Scan for the cell matching the given text and deliver its (X, Y) coordinate at center. 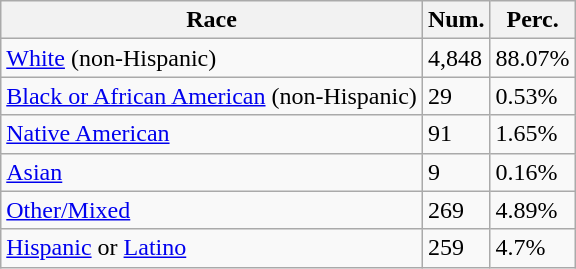
White (non-Hispanic) (212, 58)
88.07% (532, 58)
259 (456, 248)
Black or African American (non-Hispanic) (212, 96)
Num. (456, 20)
Hispanic or Latino (212, 248)
Asian (212, 172)
Perc. (532, 20)
4.89% (532, 210)
0.16% (532, 172)
Race (212, 20)
4.7% (532, 248)
9 (456, 172)
29 (456, 96)
Other/Mixed (212, 210)
4,848 (456, 58)
1.65% (532, 134)
0.53% (532, 96)
91 (456, 134)
Native American (212, 134)
269 (456, 210)
